Output the [x, y] coordinate of the center of the cell containing the given text.  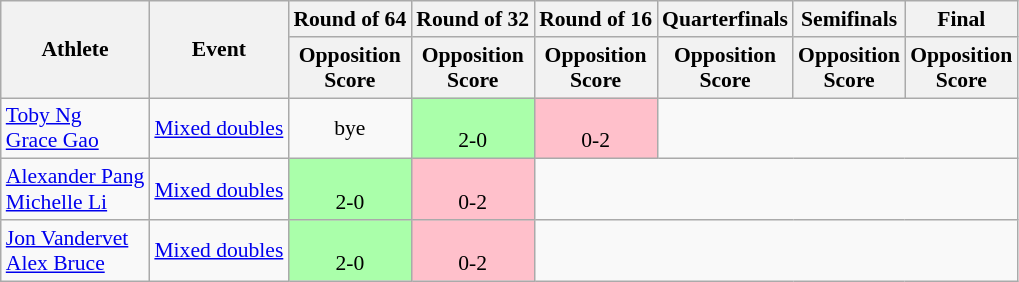
Athlete [76, 50]
Semifinals [849, 19]
Round of 16 [596, 19]
bye [350, 128]
Final [961, 19]
Event [218, 50]
Round of 64 [350, 19]
Quarterfinals [725, 19]
Alexander Pang Michelle Li [76, 190]
Toby Ng Grace Gao [76, 128]
Round of 32 [472, 19]
Jon Vandervet Alex Bruce [76, 250]
